Provide the (X, Y) coordinate of the cell's center where the given text is located.  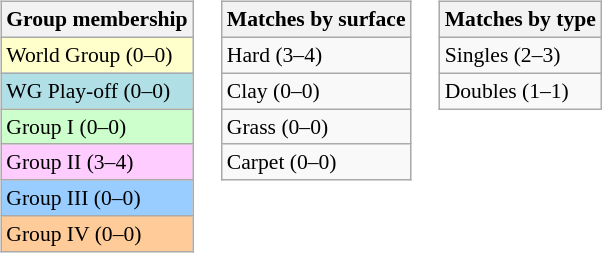
Group III (0–0) (96, 198)
Group membership (96, 20)
Carpet (0–0) (316, 162)
Doubles (1–1) (520, 91)
WG Play-off (0–0) (96, 91)
Matches by type (520, 20)
Matches by surface (316, 20)
Hard (3–4) (316, 55)
Group II (3–4) (96, 162)
Singles (2–3) (520, 55)
Grass (0–0) (316, 127)
Group I (0–0) (96, 127)
Clay (0–0) (316, 91)
Group IV (0–0) (96, 234)
World Group (0–0) (96, 55)
